Provide the [X, Y] coordinate of the cell's center where the given text is located.  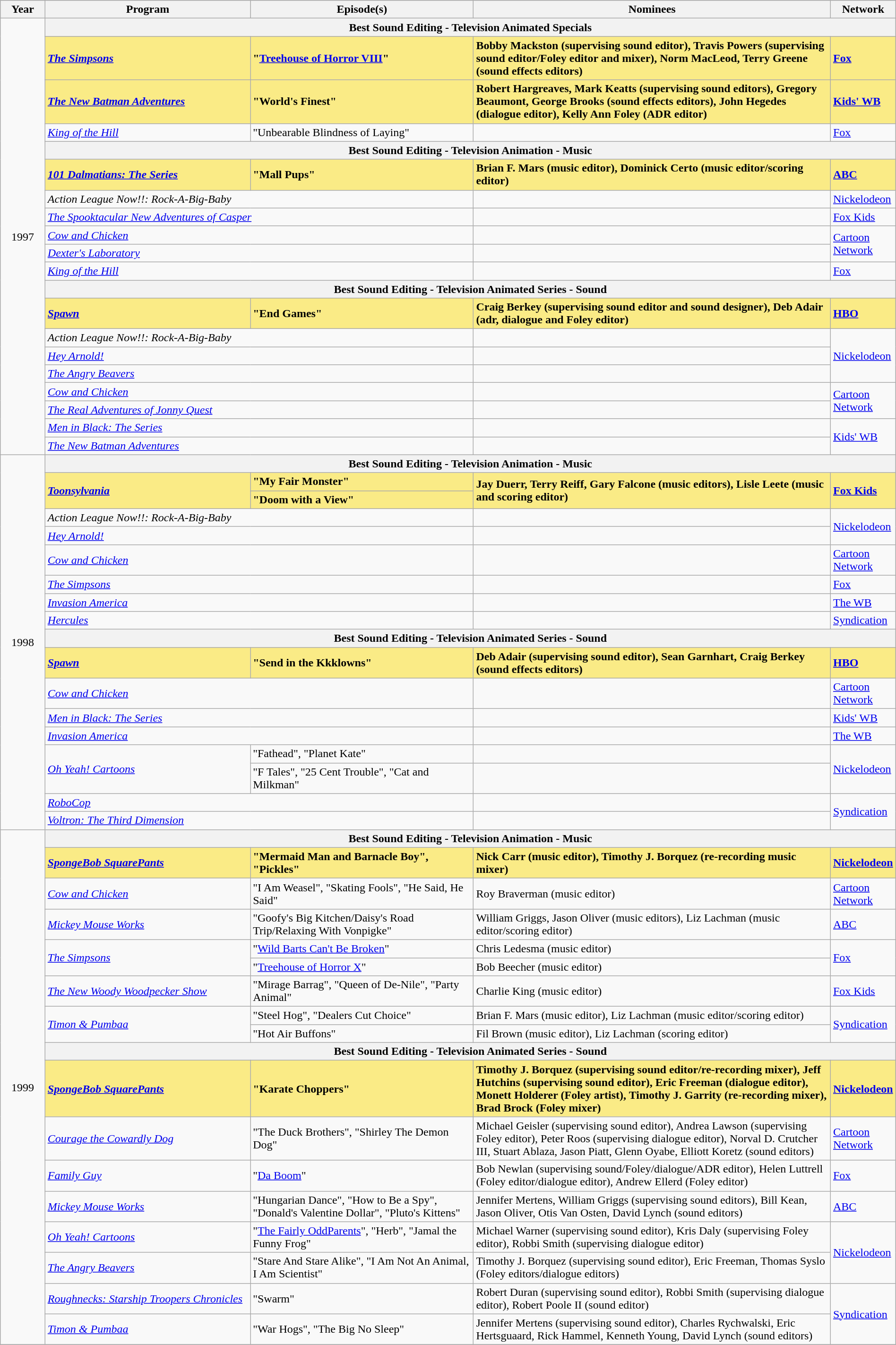
Brian F. Mars (music editor), Dominick Certo (music editor/scoring editor) [652, 175]
"Wild Barts Can't Be Broken" [362, 948]
"Da Boom" [362, 1176]
Deb Adair (supervising sound editor), Sean Garnhart, Craig Berkey (sound effects editors) [652, 663]
"Doom with a View" [362, 500]
RoboCop [259, 802]
"Mirage Barrag", "Queen of De-Nile", "Party Animal" [362, 992]
Jennifer Mertens (supervising sound editor), Charles Rychwalski, Eric Hertsguaard, Rick Hammel, Kenneth Young, David Lynch (sound editors) [652, 1329]
The Spooktacular New Adventures of Casper [259, 217]
Jay Duerr, Terry Reiff, Gary Falcone (music editors), Lisle Leete (music and scoring editor) [652, 491]
"Hungarian Dance", "How to Be a Spy", "Donald's Valentine Dollar", "Pluto's Kittens" [362, 1206]
"Karate Choppers" [362, 1089]
Year [23, 9]
Toonsylvania [147, 491]
1997 [23, 236]
"Hot Air Buffons" [362, 1034]
Episode(s) [362, 9]
"War Hogs", "The Big No Sleep" [362, 1329]
Charlie King (music editor) [652, 992]
"Steel Hog", "Dealers Cut Choice" [362, 1016]
"Send in the Kkklowns" [362, 663]
"World's Finest" [362, 102]
The Real Adventures of Jonny Quest [259, 410]
"End Games" [362, 314]
"Mermaid Man and Barnacle Boy", "Pickles" [362, 863]
"The Duck Brothers", "Shirley The Demon Dog" [362, 1138]
101 Dalmatians: The Series [147, 175]
Chris Ledesma (music editor) [652, 948]
1999 [23, 1087]
Dexter's Laboratory [259, 253]
"Stare And Stare Alike", "I Am Not An Animal, I Am Scientist" [362, 1267]
"Treehouse of Horror X" [362, 966]
"Swarm" [362, 1299]
Michael Warner (supervising sound editor), Kris Daly (supervising Foley editor), Robbi Smith (supervising dialogue editor) [652, 1237]
1998 [23, 642]
Roy Braverman (music editor) [652, 893]
Craig Berkey (supervising sound editor and sound designer), Deb Adair (adr, dialogue and Foley editor) [652, 314]
Bob Beecher (music editor) [652, 966]
"Mall Pups" [362, 175]
Fil Brown (music editor), Liz Lachman (scoring editor) [652, 1034]
"Unbearable Blindness of Laying" [362, 132]
Family Guy [147, 1176]
"F Tales", "25 Cent Trouble", "Cat and Milkman" [362, 778]
Hercules [259, 621]
"I Am Weasel", "Skating Fools", "He Said, He Said" [362, 893]
Robert Duran (supervising sound editor), Robbi Smith (supervising dialogue editor), Robert Poole II (sound editor) [652, 1299]
Courage the Cowardly Dog [147, 1138]
Voltron: The Third Dimension [259, 820]
Jennifer Mertens, William Griggs (supervising sound editors), Bill Kean, Jason Oliver, Otis Van Osten, David Lynch (sound editors) [652, 1206]
The New Woody Woodpecker Show [147, 992]
"Treehouse of Horror VIII" [362, 58]
Program [147, 9]
"Fathead", "Planet Kate" [362, 754]
William Griggs, Jason Oliver (music editors), Liz Lachman (music editor/scoring editor) [652, 924]
Brian F. Mars (music editor), Liz Lachman (music editor/scoring editor) [652, 1016]
Nick Carr (music editor), Timothy J. Borquez (re-recording music mixer) [652, 863]
Nominees [652, 9]
"My Fair Monster" [362, 482]
Network [863, 9]
Roughnecks: Starship Troopers Chronicles [147, 1299]
"The Fairly OddParents", "Herb", "Jamal the Funny Frog" [362, 1237]
"Goofy's Big Kitchen/Daisy's Road Trip/Relaxing With Vonpigke" [362, 924]
Bob Newlan (supervising sound/Foley/dialogue/ADR editor), Helen Luttrell (Foley editor/dialogue editor), Andrew Ellerd (Foley editor) [652, 1176]
Timothy J. Borquez (supervising sound editor), Eric Freeman, Thomas Syslo (Foley editors/dialogue editors) [652, 1267]
Best Sound Editing - Television Animated Specials [470, 27]
